Return [x, y] of the center of cell containing provided text 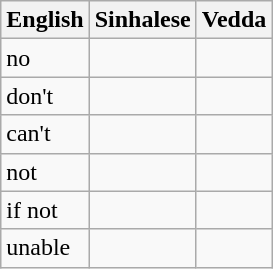
Sinhalese [142, 20]
Vedda [234, 20]
if not [45, 210]
unable [45, 248]
no [45, 58]
not [45, 172]
English [45, 20]
don't [45, 96]
can't [45, 134]
